Search for the cell housing the specified text and yield its (x, y) center coordinate. 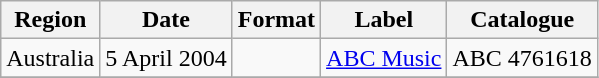
Label (384, 20)
ABC 4761618 (522, 58)
Format (276, 20)
Date (166, 20)
ABC Music (384, 58)
5 April 2004 (166, 58)
Australia (50, 58)
Region (50, 20)
Catalogue (522, 20)
